Pinpoint the cell where the given text exists, returning its (X, Y) midpoint coordinate. 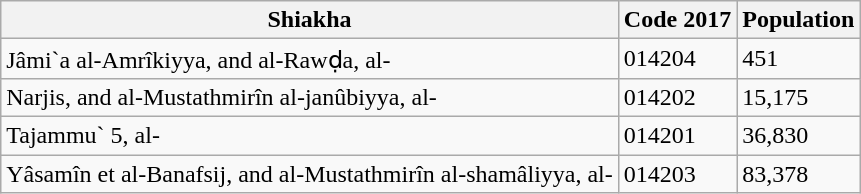
Narjis, and al-Mustathmirîn al-janûbiyya, al- (310, 97)
Shiakha (310, 20)
Jâmi`a al-Amrîkiyya, and al-Rawḍa, al- (310, 59)
014202 (677, 97)
36,830 (798, 135)
014203 (677, 173)
Yâsamîn et al-Banafsij, and al-Mustathmirîn al-shamâliyya, al- (310, 173)
451 (798, 59)
83,378 (798, 173)
Tajammu` 5, al- (310, 135)
Population (798, 20)
Code 2017 (677, 20)
15,175 (798, 97)
014201 (677, 135)
014204 (677, 59)
